Locate the cell with the specified text and output its [X, Y] center coordinate. 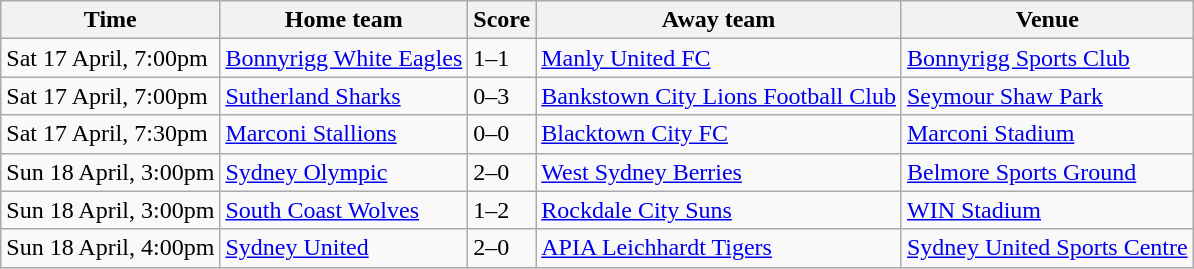
Marconi Stallions [344, 134]
Sydney United Sports Centre [1047, 248]
West Sydney Berries [719, 172]
APIA Leichhardt Tigers [719, 248]
Bankstown City Lions Football Club [719, 96]
Belmore Sports Ground [1047, 172]
Sat 17 April, 7:30pm [110, 134]
South Coast Wolves [344, 210]
Sun 18 April, 4:00pm [110, 248]
Blacktown City FC [719, 134]
Bonnyrigg White Eagles [344, 58]
Home team [344, 20]
0–0 [502, 134]
Time [110, 20]
Seymour Shaw Park [1047, 96]
1–2 [502, 210]
Score [502, 20]
Away team [719, 20]
Venue [1047, 20]
WIN Stadium [1047, 210]
Sydney United [344, 248]
Sutherland Sharks [344, 96]
Marconi Stadium [1047, 134]
1–1 [502, 58]
Sydney Olympic [344, 172]
Rockdale City Suns [719, 210]
Manly United FC [719, 58]
0–3 [502, 96]
Bonnyrigg Sports Club [1047, 58]
